Determine the (X, Y) coordinate at the center of the cell enclosing the given text.  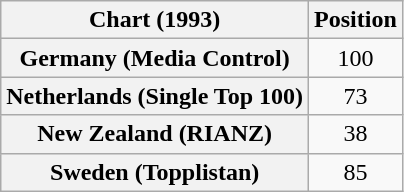
Germany (Media Control) (155, 58)
Chart (1993) (155, 20)
38 (356, 134)
100 (356, 58)
73 (356, 96)
New Zealand (RIANZ) (155, 134)
Position (356, 20)
85 (356, 172)
Sweden (Topplistan) (155, 172)
Netherlands (Single Top 100) (155, 96)
